For the text-containing cell, return its midpoint in [x, y] coordinate format. 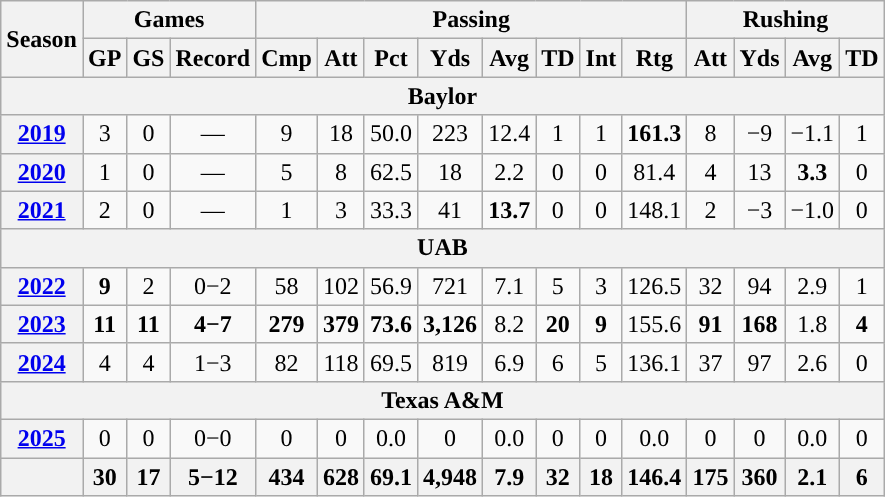
Baylor [442, 96]
69.5 [390, 362]
2024 [42, 362]
82 [287, 362]
5−12 [213, 477]
4−7 [213, 324]
41 [450, 210]
8.2 [510, 324]
2025 [42, 438]
4,948 [450, 477]
Passing [472, 20]
13 [760, 172]
2.1 [812, 477]
102 [340, 286]
175 [710, 477]
Record [213, 58]
−3 [760, 210]
13.7 [510, 210]
30 [104, 477]
62.5 [390, 172]
7.1 [510, 286]
69.1 [390, 477]
2019 [42, 134]
434 [287, 477]
628 [340, 477]
148.1 [654, 210]
819 [450, 362]
2.6 [812, 362]
2020 [42, 172]
Rtg [654, 58]
155.6 [654, 324]
91 [710, 324]
−1.1 [812, 134]
17 [148, 477]
97 [760, 362]
37 [710, 362]
81.4 [654, 172]
GS [148, 58]
94 [760, 286]
161.3 [654, 134]
1.8 [812, 324]
360 [760, 477]
6.9 [510, 362]
279 [287, 324]
379 [340, 324]
2022 [42, 286]
Pct [390, 58]
12.4 [510, 134]
33.3 [390, 210]
2.9 [812, 286]
Games [168, 20]
UAB [442, 248]
20 [558, 324]
146.4 [654, 477]
1−3 [213, 362]
3,126 [450, 324]
0−0 [213, 438]
Cmp [287, 58]
721 [450, 286]
−1.0 [812, 210]
0−2 [213, 286]
126.5 [654, 286]
73.6 [390, 324]
7.9 [510, 477]
3.3 [812, 172]
168 [760, 324]
2.2 [510, 172]
50.0 [390, 134]
223 [450, 134]
GP [104, 58]
118 [340, 362]
Int [601, 58]
58 [287, 286]
Texas A&M [442, 400]
Season [42, 39]
2023 [42, 324]
Rushing [786, 20]
2021 [42, 210]
136.1 [654, 362]
56.9 [390, 286]
−9 [760, 134]
